From the cell containing the given text, extract its center point as [x, y] coordinate. 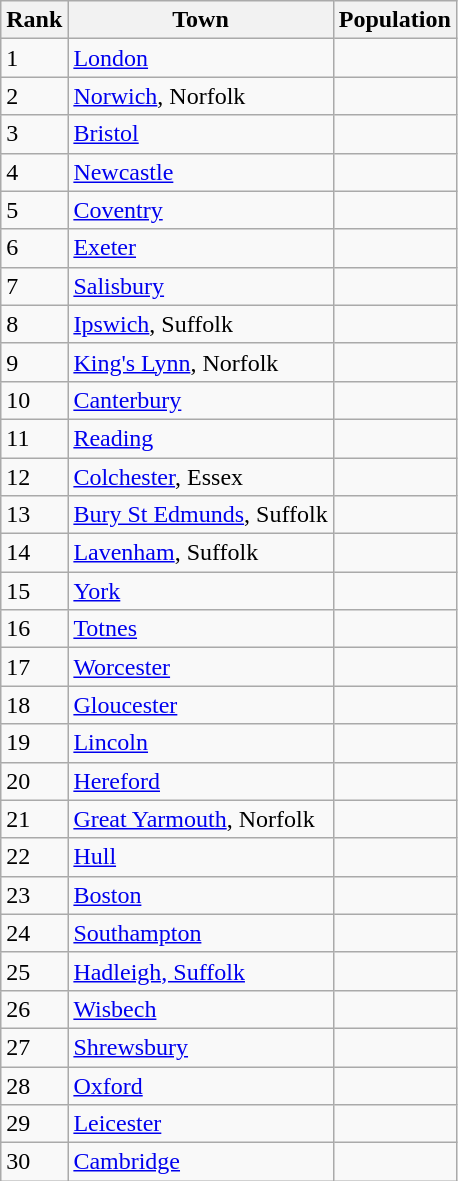
14 [34, 553]
6 [34, 248]
21 [34, 819]
York [200, 591]
Totnes [200, 629]
Bristol [200, 134]
7 [34, 286]
11 [34, 438]
10 [34, 400]
23 [34, 895]
12 [34, 477]
2 [34, 96]
Shrewsbury [200, 1047]
King's Lynn, Norfolk [200, 362]
Canterbury [200, 400]
5 [34, 210]
Newcastle [200, 172]
Rank [34, 20]
Southampton [200, 933]
Boston [200, 895]
Cambridge [200, 1162]
Hadleigh, Suffolk [200, 971]
20 [34, 781]
Wisbech [200, 1009]
Ipswich, Suffolk [200, 324]
17 [34, 667]
Population [394, 20]
Lincoln [200, 743]
27 [34, 1047]
Lavenham, Suffolk [200, 553]
28 [34, 1085]
Reading [200, 438]
Hull [200, 857]
8 [34, 324]
Coventry [200, 210]
Leicester [200, 1124]
18 [34, 705]
24 [34, 933]
9 [34, 362]
13 [34, 515]
3 [34, 134]
Bury St Edmunds, Suffolk [200, 515]
19 [34, 743]
Oxford [200, 1085]
29 [34, 1124]
30 [34, 1162]
4 [34, 172]
15 [34, 591]
26 [34, 1009]
Town [200, 20]
Hereford [200, 781]
25 [34, 971]
Salisbury [200, 286]
Colchester, Essex [200, 477]
Norwich, Norfolk [200, 96]
16 [34, 629]
1 [34, 58]
London [200, 58]
Great Yarmouth, Norfolk [200, 819]
Worcester [200, 667]
Gloucester [200, 705]
Exeter [200, 248]
22 [34, 857]
